Output the [x, y] coordinate of the center of the cell containing the given text.  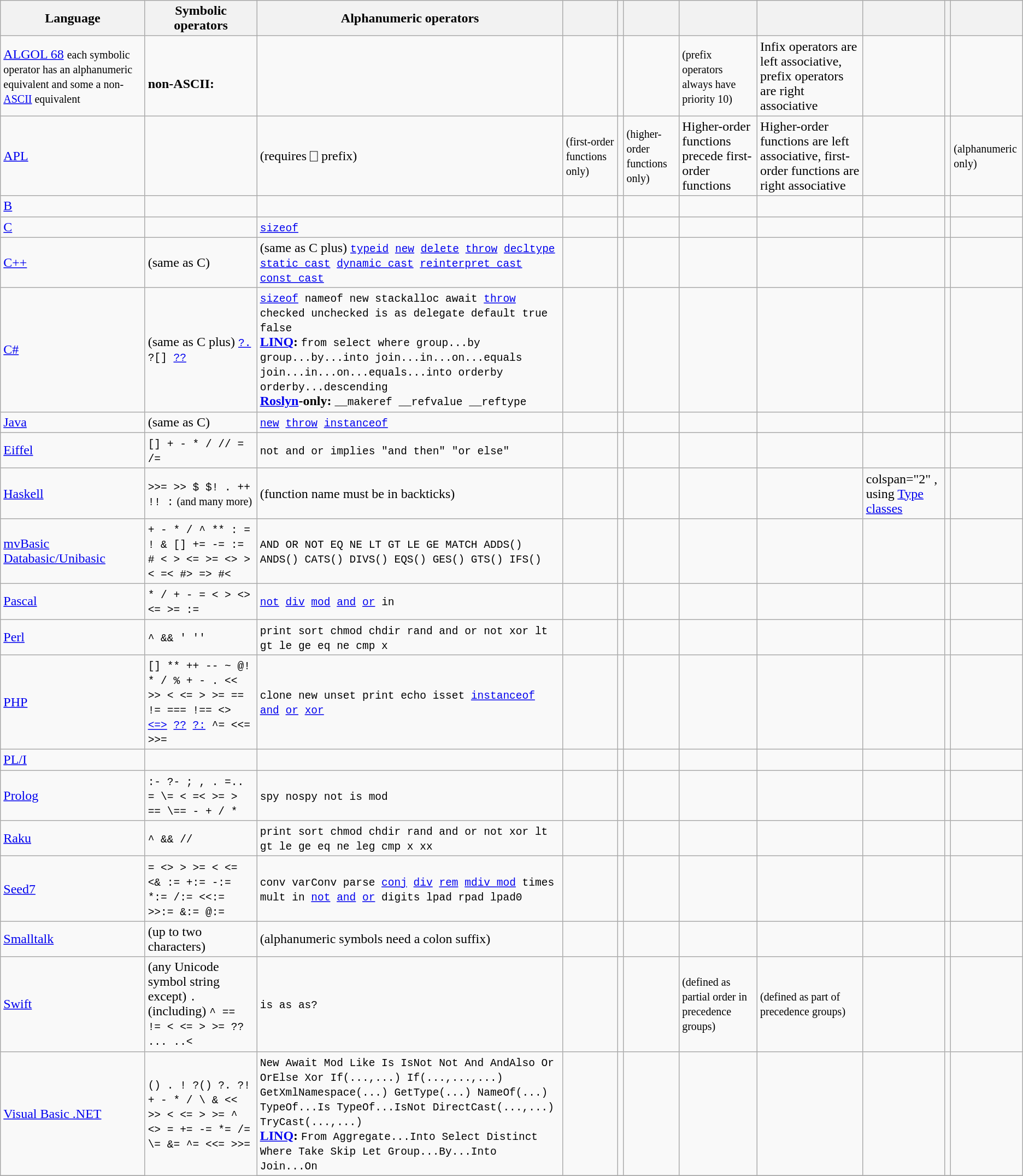
Eiffel [73, 450]
not and or implies "and then" "or else" [410, 450]
() . ! ?() ?. ?! + - * / \ & << >> < <= > >= ^ <> = += -= *= /= \= &= ^= <<= >>= [201, 1113]
Higher-order functions precede first-order functions [718, 156]
spy nospy not is mod [410, 795]
mvBasic Databasic/Unibasic [73, 551]
(defined as partial order in precedence groups) [718, 1004]
C++ [73, 262]
(defined as part of precedence groups) [810, 1004]
B [73, 206]
(alphanumeric only) [987, 156]
print sort chmod chdir rand and or not xor lt gt le ge eq ne leg cmp x xx [410, 839]
Smalltalk [73, 939]
Raku [73, 839]
(any Unicode symbol string except) . (including) ^ == != < <= > >= ?? ... ..< [201, 1004]
Visual Basic .NET [73, 1113]
:- ?- ; , . =.. = \= < =< >= > == \== - + / * [201, 795]
Infix operators are left associative, prefix operators are right associative [810, 76]
* / + - = < > <> <= >= := [201, 601]
Symbolic operators [201, 19]
(same as C plus) ?. ?[] ?? [201, 350]
non-ASCII: [201, 76]
Seed7 [73, 889]
[] + - * / // = /= [201, 450]
new throw instanceof [410, 422]
Language [73, 19]
C# [73, 350]
sizeof [410, 227]
^ && ' '' [201, 636]
(requires ⎕ prefix) [410, 156]
(prefix operators always have priority 10) [718, 76]
Haskell [73, 493]
Higher-order functions are left associative, first-order functions are right associative [810, 156]
not div mod and or in [410, 601]
PHP [73, 702]
(higher-order functions only) [651, 156]
(alphanumeric symbols need a colon suffix) [410, 939]
is as as? [410, 1004]
Java [73, 422]
(same as C plus) typeid new delete throw decltype static_cast dynamic cast reinterpret_cast const_cast [410, 262]
print sort chmod chdir rand and or not xor lt gt le ge eq ne cmp x [410, 636]
conv varConv parse conj div rem mdiv mod times mult in not and or digits lpad rpad lpad0 [410, 889]
^ && // [201, 839]
(up to two characters) [201, 939]
clone new unset print echo isset instanceof and or xor [410, 702]
+ - * / ^ ** : = ! & [] += -= := # < > <= >= <> >< =< #> => #< [201, 551]
[] ** ++ -- ~ @! * / % + - . << >> < <= > >= == != === !== <> <=> ?? ?: ^= <<= >>= [201, 702]
Alphanumeric operators [410, 19]
>>= >> $ $! . ++ !! : (and many more) [201, 493]
colspan="2" , using Type classes [904, 493]
PL/I [73, 760]
(first-order functions only) [590, 156]
Swift [73, 1004]
= <> > >= < <= <& := +:= -:= *:= /:= <<:= >>:= &:= @:= [201, 889]
Pascal [73, 601]
Prolog [73, 795]
C [73, 227]
(function name must be in backticks) [410, 493]
ALGOL 68 each symbolic operator has an alphanumeric equivalent and some a non-ASCII equivalent [73, 76]
AND OR NOT EQ NE LT GT LE GE MATCH ADDS() ANDS() CATS() DIVS() EQS() GES() GTS() IFS() [410, 551]
APL [73, 156]
Perl [73, 636]
